Determine the [x, y] coordinate at the center of the cell enclosing the given text.  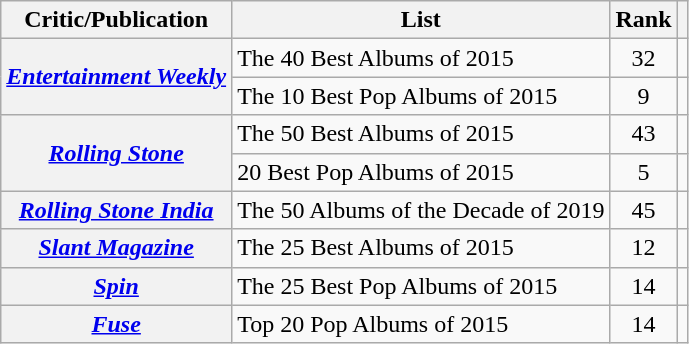
45 [644, 210]
The 40 Best Albums of 2015 [421, 58]
Rolling Stone India [116, 210]
The 25 Best Albums of 2015 [421, 248]
Entertainment Weekly [116, 77]
Top 20 Pop Albums of 2015 [421, 324]
Spin [116, 286]
The 50 Albums of the Decade of 2019 [421, 210]
The 50 Best Albums of 2015 [421, 134]
43 [644, 134]
Critic/Publication [116, 20]
Rolling Stone [116, 153]
Fuse [116, 324]
Rank [644, 20]
12 [644, 248]
Slant Magazine [116, 248]
The 25 Best Pop Albums of 2015 [421, 286]
20 Best Pop Albums of 2015 [421, 172]
List [421, 20]
32 [644, 58]
The 10 Best Pop Albums of 2015 [421, 96]
5 [644, 172]
9 [644, 96]
